Locate the cell with the specified text and output its (x, y) center coordinate. 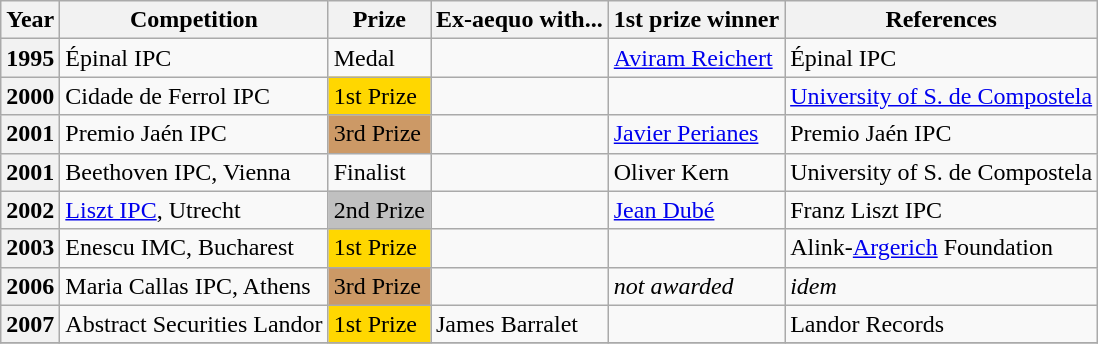
Abstract Securities Landor (194, 324)
Ex-aequo with... (519, 20)
Beethoven IPC, Vienna (194, 172)
2000 (30, 96)
Prize (379, 20)
Franz Liszt IPC (942, 210)
Maria Callas IPC, Athens (194, 286)
2003 (30, 248)
2007 (30, 324)
Enescu IMC, Bucharest (194, 248)
Javier Perianes (696, 134)
Oliver Kern (696, 172)
Alink-Argerich Foundation (942, 248)
Competition (194, 20)
2006 (30, 286)
Liszt IPC, Utrecht (194, 210)
2nd Prize (379, 210)
idem (942, 286)
Finalist (379, 172)
2002 (30, 210)
not awarded (696, 286)
Year (30, 20)
1st prize winner (696, 20)
Jean Dubé (696, 210)
James Barralet (519, 324)
References (942, 20)
Medal (379, 58)
Cidade de Ferrol IPC (194, 96)
1995 (30, 58)
Landor Records (942, 324)
Aviram Reichert (696, 58)
